Locate the cell with the specified text and output its (x, y) center coordinate. 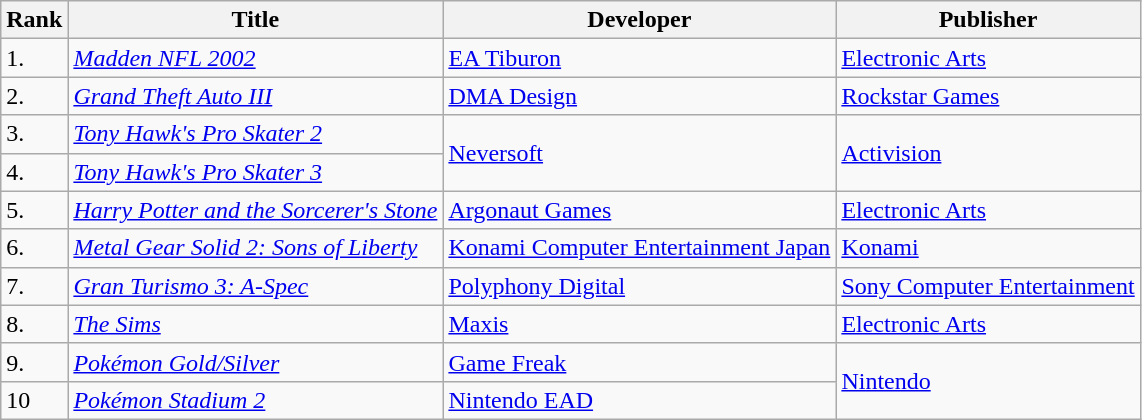
Sony Computer Entertainment (988, 286)
Pokémon Gold/Silver (256, 362)
Nintendo (988, 381)
10 (34, 400)
Maxis (640, 324)
4. (34, 172)
8. (34, 324)
Konami Computer Entertainment Japan (640, 248)
Nintendo EAD (640, 400)
Polyphony Digital (640, 286)
Argonaut Games (640, 210)
5. (34, 210)
3. (34, 134)
Grand Theft Auto III (256, 96)
1. (34, 58)
Activision (988, 153)
Tony Hawk's Pro Skater 3 (256, 172)
EA Tiburon (640, 58)
Title (256, 20)
Tony Hawk's Pro Skater 2 (256, 134)
Pokémon Stadium 2 (256, 400)
Developer (640, 20)
2. (34, 96)
Metal Gear Solid 2: Sons of Liberty (256, 248)
Gran Turismo 3: A-Spec (256, 286)
Harry Potter and the Sorcerer's Stone (256, 210)
Game Freak (640, 362)
Madden NFL 2002 (256, 58)
The Sims (256, 324)
Rank (34, 20)
Rockstar Games (988, 96)
9. (34, 362)
6. (34, 248)
DMA Design (640, 96)
Konami (988, 248)
7. (34, 286)
Publisher (988, 20)
Neversoft (640, 153)
